From the cell containing the given text, extract its center point as (x, y) coordinate. 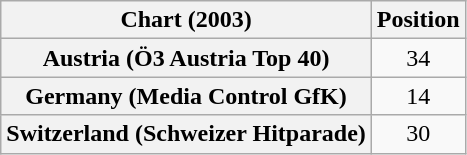
34 (418, 58)
Chart (2003) (186, 20)
Position (418, 20)
Austria (Ö3 Austria Top 40) (186, 58)
Switzerland (Schweizer Hitparade) (186, 134)
Germany (Media Control GfK) (186, 96)
30 (418, 134)
14 (418, 96)
